Return the [X, Y] coordinate for the center point of the cell that contains the specified text.  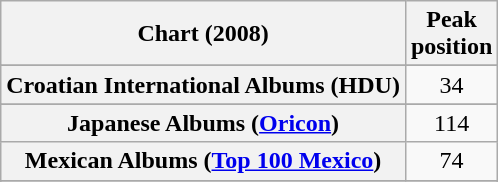
74 [451, 161]
Peakposition [451, 34]
Japanese Albums (Oricon) [204, 123]
Croatian International Albums (HDU) [204, 85]
Mexican Albums (Top 100 Mexico) [204, 161]
34 [451, 85]
114 [451, 123]
Chart (2008) [204, 34]
